Provide the [X, Y] coordinate of the cell's center where the given text is located.  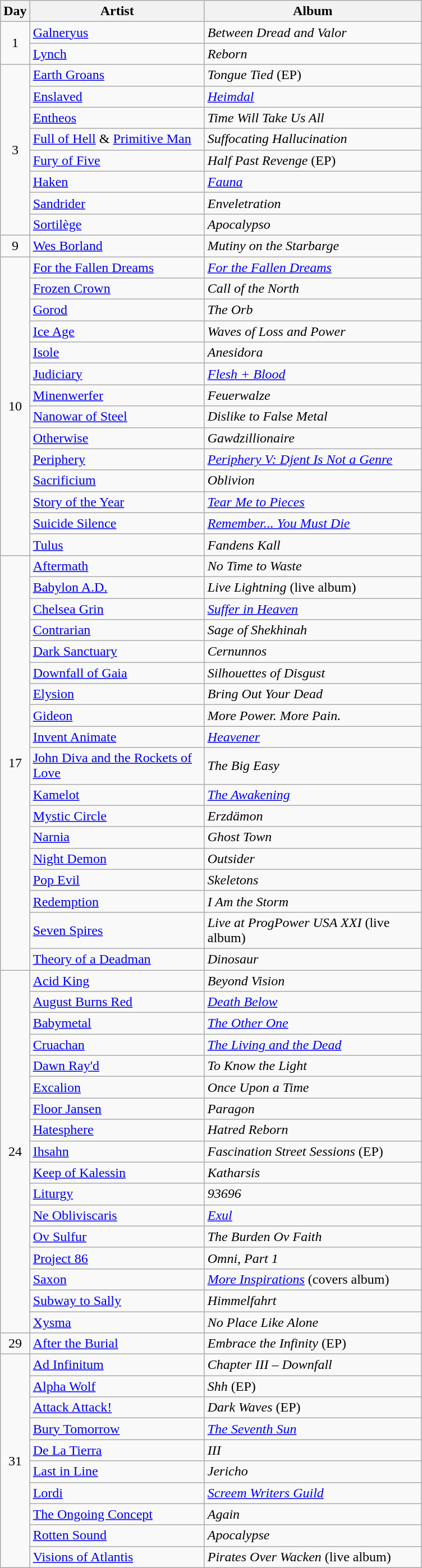
Contrarian [117, 630]
Live Lightning (live album) [313, 587]
De La Tierra [117, 1450]
Alpha Wolf [117, 1386]
Flesh + Blood [313, 374]
Tear Me to Pieces [313, 502]
Album [313, 11]
Chapter III – Downfall [313, 1365]
Sortilège [117, 224]
Ghost Town [313, 837]
Erzdämon [313, 816]
Outsider [313, 859]
Elysion [117, 694]
Redemption [117, 901]
Katharsis [313, 1173]
Between Dread and Valor [313, 33]
The Seventh Sun [313, 1429]
No Time to Waste [313, 566]
Ne Obliviscaris [117, 1215]
Judiciary [117, 374]
Remember... You Must Die [313, 523]
The Orb [313, 310]
Waves of Loss and Power [313, 331]
Once Upon a Time [313, 1087]
Beyond Vision [313, 981]
Suicide Silence [117, 523]
Enveletration [313, 203]
Tongue Tied (EP) [313, 75]
More Power. More Pain. [313, 716]
Project 86 [117, 1258]
The Living and the Dead [313, 1045]
Dark Waves (EP) [313, 1408]
Sandrider [117, 203]
Floor Jansen [117, 1109]
Fandens Kall [313, 545]
Cernunnos [313, 652]
Fascination Street Sessions (EP) [313, 1151]
Silhouettes of Disgust [313, 673]
Acid King [117, 981]
Day [15, 11]
Heavener [313, 737]
29 [15, 1344]
Chelsea Grin [117, 608]
Ad Infinitum [117, 1365]
III [313, 1450]
Liturgy [117, 1194]
Mystic Circle [117, 816]
Shh (EP) [313, 1386]
The Awakening [313, 795]
Screem Writers Guild [313, 1493]
Paragon [313, 1109]
Xysma [117, 1322]
3 [15, 150]
Jericho [313, 1472]
Isole [117, 353]
Tulus [117, 545]
Lynch [117, 54]
Skeletons [313, 880]
Enslaved [117, 96]
Dawn Ray'd [117, 1066]
Pop Evil [117, 880]
9 [15, 246]
Hatesphere [117, 1130]
Theory of a Deadman [117, 959]
Dinosaur [313, 959]
No Place Like Alone [313, 1322]
The Big Easy [313, 766]
Story of the Year [117, 502]
Pirates Over Wacken (live album) [313, 1557]
Suffocating Hallucination [313, 139]
Suffer in Heaven [313, 608]
The Burden Ov Faith [313, 1237]
93696 [313, 1194]
The Other One [313, 1023]
Fury of Five [117, 160]
Half Past Revenge (EP) [313, 160]
Minenwerfer [117, 395]
24 [15, 1152]
Frozen Crown [117, 289]
Kamelot [117, 795]
Visions of Atlantis [117, 1557]
Attack Attack! [117, 1408]
Keep of Kalessin [117, 1173]
Embrace the Infinity (EP) [313, 1344]
Time Will Take Us All [313, 118]
Invent Animate [117, 737]
Omni, Part 1 [313, 1258]
Oblivion [313, 481]
Wes Borland [117, 246]
Anesidora [313, 353]
Dislike to False Metal [313, 417]
Fauna [313, 182]
Periphery [117, 459]
Last in Line [117, 1472]
Reborn [313, 54]
Exul [313, 1215]
John Diva and the Rockets of Love [117, 766]
Babylon A.D. [117, 587]
Sage of Shekhinah [313, 630]
To Know the Light [313, 1066]
Hatred Reborn [313, 1130]
Periphery V: Djent Is Not a Genre [313, 459]
Night Demon [117, 859]
Apocalypse [313, 1535]
31 [15, 1461]
Bury Tomorrow [117, 1429]
Rotten Sound [117, 1535]
Death Below [313, 1002]
Himmelfahrt [313, 1300]
Entheos [117, 118]
Gideon [117, 716]
Call of the North [313, 289]
Galneryus [117, 33]
More Inspirations (covers album) [313, 1279]
Subway to Sally [117, 1300]
Babymetal [117, 1023]
Lordi [117, 1493]
August Burns Red [117, 1002]
Heimdal [313, 96]
1 [15, 43]
Feuerwalze [313, 395]
Ov Sulfur [117, 1237]
Excalion [117, 1087]
Mutiny on the Starbarge [313, 246]
Otherwise [117, 438]
Ihsahn [117, 1151]
10 [15, 406]
Dark Sanctuary [117, 652]
The Ongoing Concept [117, 1514]
After the Burial [117, 1344]
Gawdzillionaire [313, 438]
I Am the Storm [313, 901]
Sacrificium [117, 481]
Downfall of Gaia [117, 673]
Earth Groans [117, 75]
Bring Out Your Dead [313, 694]
Narnia [117, 837]
Seven Spires [117, 930]
Gorod [117, 310]
Again [313, 1514]
Aftermath [117, 566]
Live at ProgPower USA XXI (live album) [313, 930]
Haken [117, 182]
Cruachan [117, 1045]
Full of Hell & Primitive Man [117, 139]
Nanowar of Steel [117, 417]
Ice Age [117, 331]
Apocalypso [313, 224]
Saxon [117, 1279]
Artist [117, 11]
17 [15, 763]
